Pinpoint the cell where the given text exists, returning its [X, Y] midpoint coordinate. 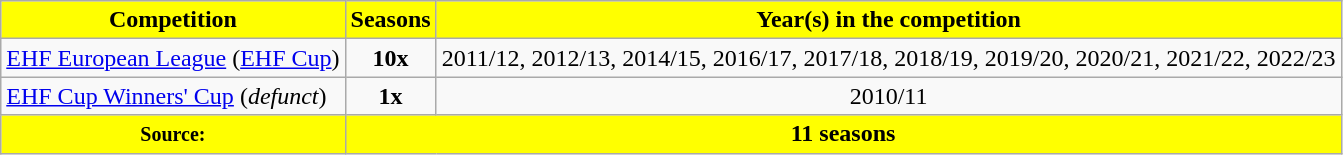
EHF European League (EHF Cup) [173, 58]
EHF Cup Winners' Cup (defunct) [173, 96]
Source: [173, 134]
2011/12, 2012/13, 2014/15, 2016/17, 2017/18, 2018/19, 2019/20, 2020/21, 2021/22, 2022/23 [888, 58]
Year(s) in the competition [888, 20]
1x [390, 96]
2010/11 [888, 96]
Seasons [390, 20]
10x [390, 58]
11 seasons [843, 134]
Competition [173, 20]
